Find where the given text appears and provide that cell's center as [X, Y] coordinate. 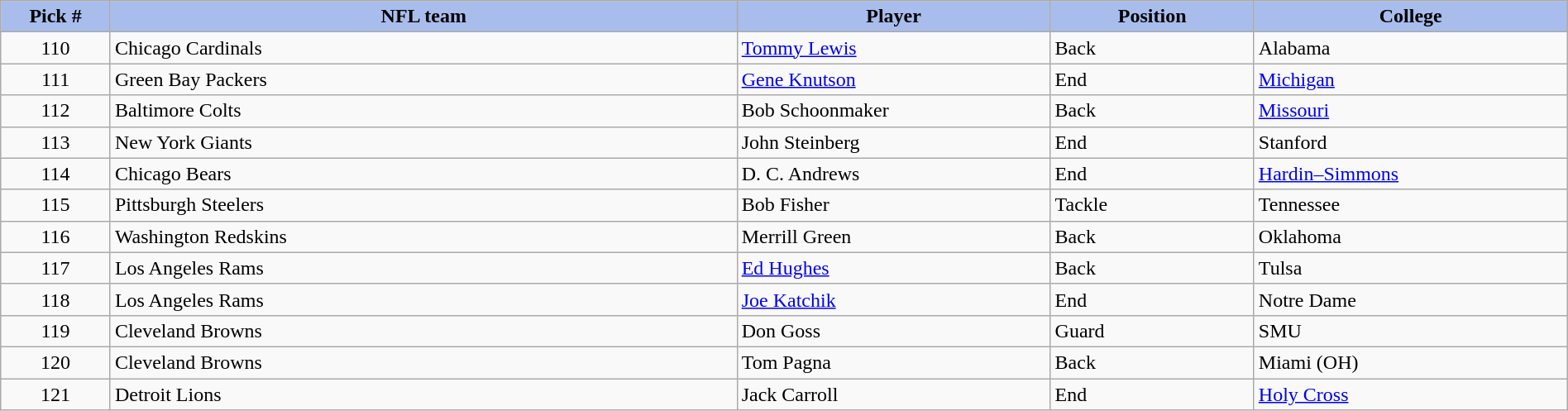
114 [56, 174]
Michigan [1411, 79]
Green Bay Packers [423, 79]
Holy Cross [1411, 394]
Chicago Bears [423, 174]
113 [56, 142]
Tommy Lewis [893, 48]
Don Goss [893, 331]
Bob Fisher [893, 205]
118 [56, 299]
SMU [1411, 331]
115 [56, 205]
Chicago Cardinals [423, 48]
Ed Hughes [893, 268]
116 [56, 237]
Notre Dame [1411, 299]
New York Giants [423, 142]
121 [56, 394]
NFL team [423, 17]
Tackle [1152, 205]
Pittsburgh Steelers [423, 205]
112 [56, 111]
Tulsa [1411, 268]
Oklahoma [1411, 237]
Missouri [1411, 111]
John Steinberg [893, 142]
111 [56, 79]
Joe Katchik [893, 299]
Position [1152, 17]
117 [56, 268]
Tennessee [1411, 205]
Washington Redskins [423, 237]
Bob Schoonmaker [893, 111]
Detroit Lions [423, 394]
Stanford [1411, 142]
College [1411, 17]
119 [56, 331]
Baltimore Colts [423, 111]
Merrill Green [893, 237]
Hardin–Simmons [1411, 174]
Pick # [56, 17]
Alabama [1411, 48]
110 [56, 48]
Player [893, 17]
Guard [1152, 331]
Gene Knutson [893, 79]
Miami (OH) [1411, 362]
Jack Carroll [893, 394]
D. C. Andrews [893, 174]
120 [56, 362]
Tom Pagna [893, 362]
